Determine the (x, y) coordinate at the center of the cell enclosing the given text.  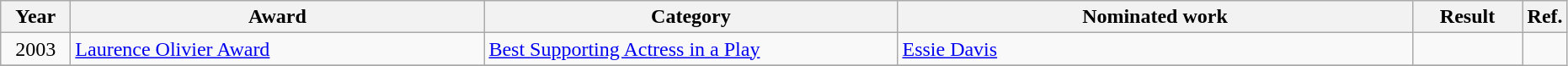
Best Supporting Actress in a Play (691, 49)
Ref. (1544, 17)
Essie Davis (1155, 49)
Laurence Olivier Award (278, 49)
Result (1467, 17)
Award (278, 17)
Year (35, 17)
2003 (35, 49)
Category (691, 17)
Nominated work (1155, 17)
